Pinpoint the cell where the given text exists, returning its [X, Y] midpoint coordinate. 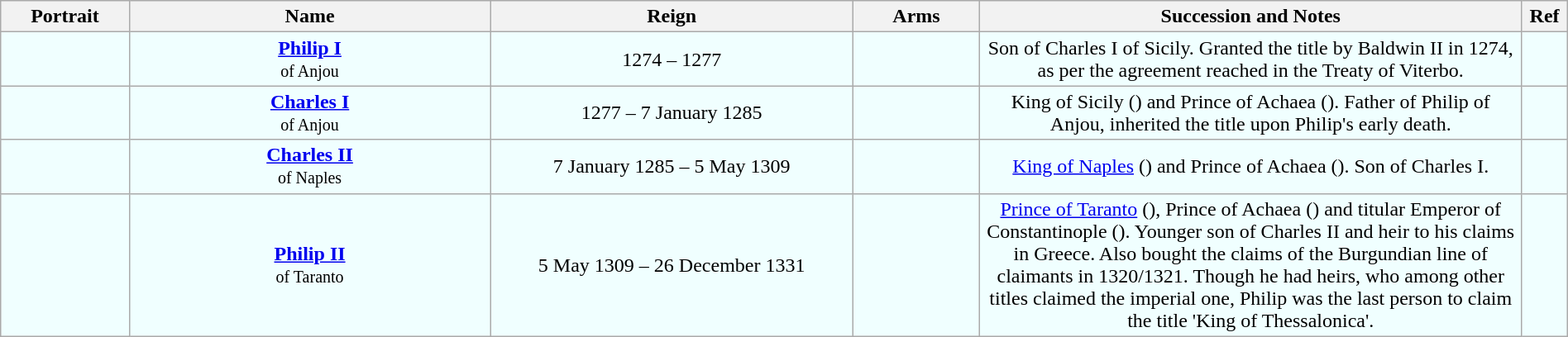
7 January 1285 – 5 May 1309 [672, 167]
Charles Iof Anjou [309, 112]
Arms [916, 17]
1277 – 7 January 1285 [672, 112]
Philip IIof Taranto [309, 264]
Portrait [65, 17]
King of Naples () and Prince of Achaea (). Son of Charles I. [1250, 167]
1274 – 1277 [672, 59]
King of Sicily () and Prince of Achaea (). Father of Philip of Anjou, inherited the title upon Philip's early death. [1250, 112]
5 May 1309 – 26 December 1331 [672, 264]
Charles IIof Naples [309, 167]
Ref [1545, 17]
Philip Iof Anjou [309, 59]
Succession and Notes [1250, 17]
Name [309, 17]
Reign [672, 17]
Son of Charles I of Sicily. Granted the title by Baldwin II in 1274, as per the agreement reached in the Treaty of Viterbo. [1250, 59]
